Locate the cell with the specified text and output its (x, y) center coordinate. 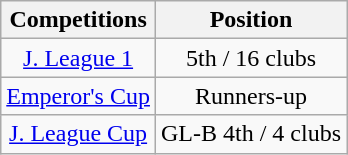
Competitions (78, 20)
Emperor's Cup (78, 96)
J. League 1 (78, 58)
Position (250, 20)
GL-B 4th / 4 clubs (250, 134)
J. League Cup (78, 134)
Runners-up (250, 96)
5th / 16 clubs (250, 58)
